Identify which cell holds the provided text, then report its (x, y) central coordinate. 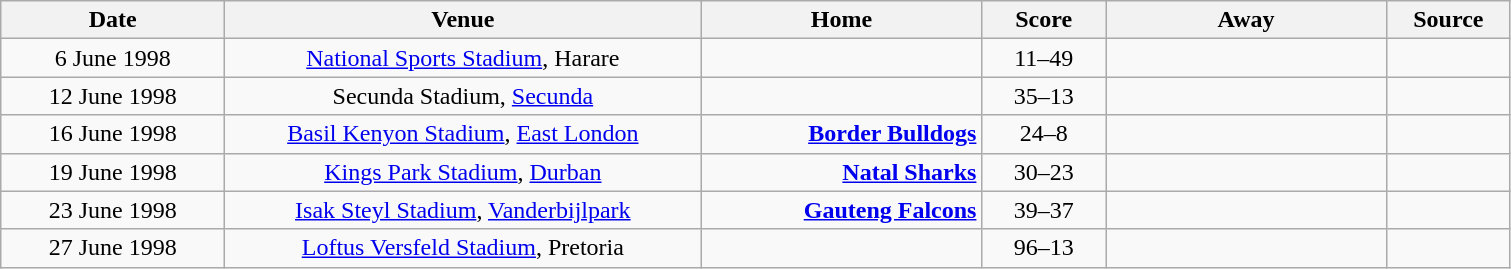
6 June 1998 (113, 58)
27 June 1998 (113, 248)
National Sports Stadium, Harare (463, 58)
Secunda Stadium, Secunda (463, 96)
23 June 1998 (113, 210)
96–13 (1044, 248)
16 June 1998 (113, 134)
24–8 (1044, 134)
Venue (463, 20)
19 June 1998 (113, 172)
Away (1246, 20)
Isak Steyl Stadium, Vanderbijlpark (463, 210)
Natal Sharks (842, 172)
Date (113, 20)
30–23 (1044, 172)
Kings Park Stadium, Durban (463, 172)
Source (1449, 20)
12 June 1998 (113, 96)
39–37 (1044, 210)
Gauteng Falcons (842, 210)
Basil Kenyon Stadium, East London (463, 134)
Home (842, 20)
Score (1044, 20)
Loftus Versfeld Stadium, Pretoria (463, 248)
Border Bulldogs (842, 134)
35–13 (1044, 96)
11–49 (1044, 58)
